Search for the cell housing the specified text and yield its [X, Y] center coordinate. 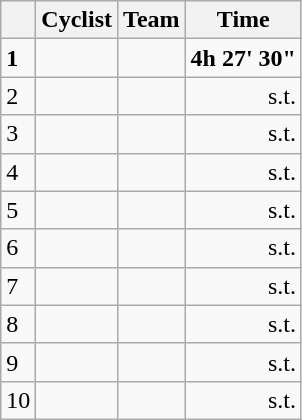
6 [18, 248]
10 [18, 400]
8 [18, 324]
Cyclist [77, 20]
4 [18, 172]
Time [243, 20]
5 [18, 210]
2 [18, 96]
1 [18, 58]
7 [18, 286]
3 [18, 134]
9 [18, 362]
4h 27' 30" [243, 58]
Team [152, 20]
